Return [x, y] of the center of cell containing provided text 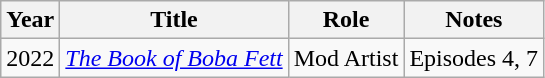
Year [30, 20]
Title [174, 20]
Notes [474, 20]
Mod Artist [346, 58]
Role [346, 20]
2022 [30, 58]
The Book of Boba Fett [174, 58]
Episodes 4, 7 [474, 58]
